Identify which cell holds the provided text, then report its (X, Y) central coordinate. 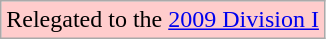
Relegated to the 2009 Division I (163, 20)
